Search for the cell housing the specified text and yield its (x, y) center coordinate. 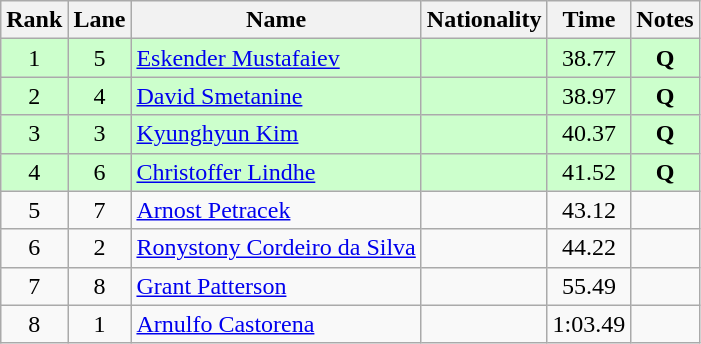
Notes (665, 20)
1:03.49 (589, 324)
40.37 (589, 134)
Grant Patterson (276, 286)
Time (589, 20)
Eskender Mustafaiev (276, 58)
Kyunghyun Kim (276, 134)
Ronystony Cordeiro da Silva (276, 248)
41.52 (589, 172)
Arnost Petracek (276, 210)
Nationality (484, 20)
55.49 (589, 286)
43.12 (589, 210)
Christoffer Lindhe (276, 172)
38.77 (589, 58)
Lane (100, 20)
44.22 (589, 248)
Rank (34, 20)
38.97 (589, 96)
David Smetanine (276, 96)
Name (276, 20)
Arnulfo Castorena (276, 324)
